Output the [x, y] coordinate of the center of the cell containing the given text.  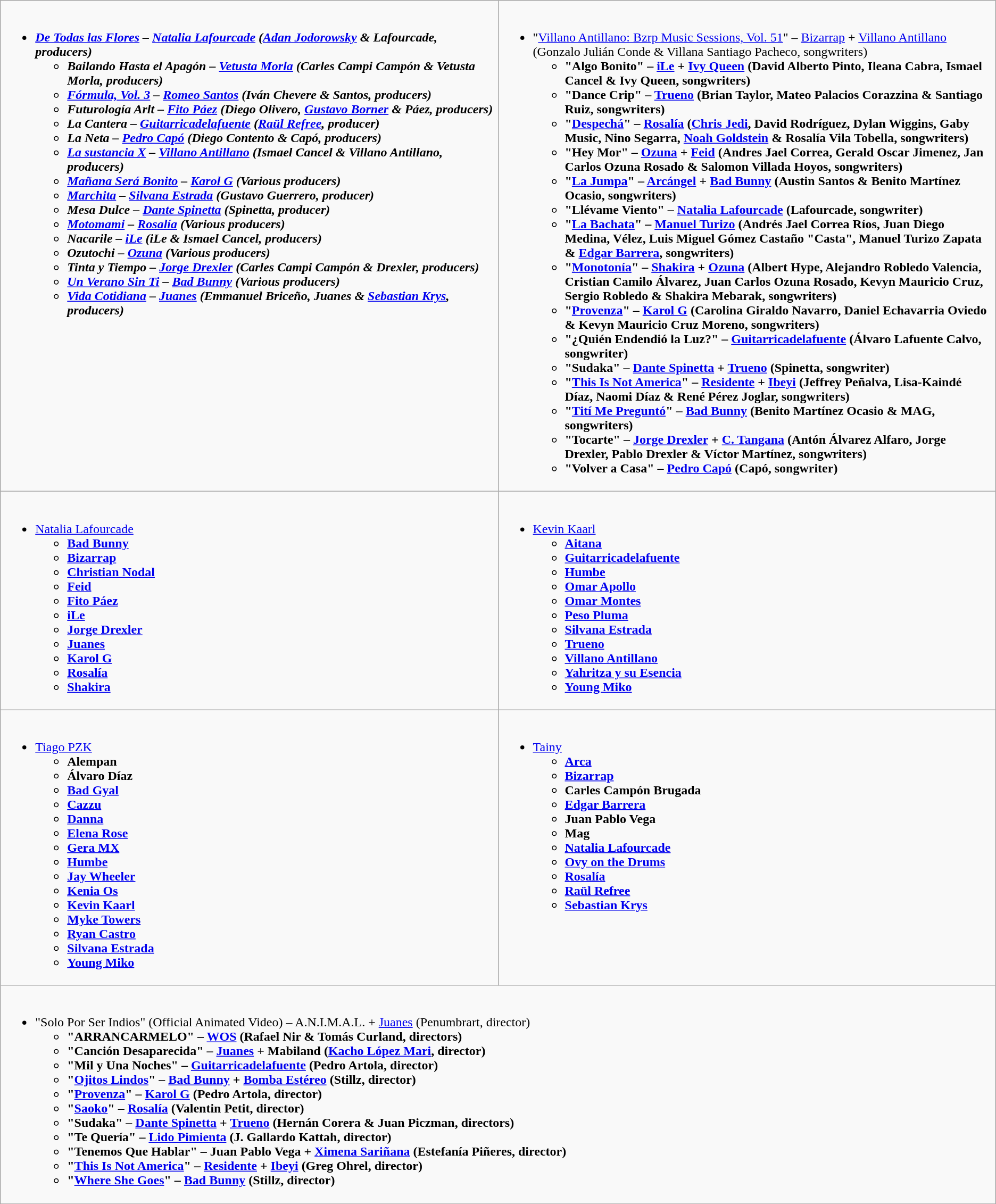
Tiago PZKAlempanÁlvaro DíazBad GyalCazzuDannaElena RoseGera MXHumbeJay WheelerKenia OsKevin KaarlMyke TowersRyan CastroSilvana EstradaYoung Miko [249, 848]
Kevin KaarlAitanaGuitarricadelafuenteHumbeOmar ApolloOmar MontesPeso PlumaSilvana EstradaTruenoVillano AntillanoYahritza y su EsenciaYoung Miko [747, 601]
TainyArcaBizarrapCarles Campón BrugadaEdgar BarreraJuan Pablo VegaMagNatalia LafourcadeOvy on the DrumsRosalíaRaül RefreeSebastian Krys [747, 848]
Natalia LafourcadeBad BunnyBizarrapChristian NodalFeidFito PáeziLeJorge DrexlerJuanesKarol GRosalíaShakira [249, 601]
